Find where the given text appears and provide that cell's center as [x, y] coordinate. 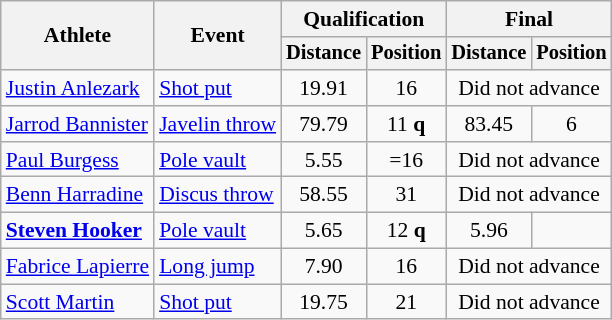
Event [218, 36]
21 [406, 302]
5.55 [324, 160]
Final [528, 19]
Jarrod Bannister [78, 124]
Scott Martin [78, 302]
11 q [406, 124]
Qualification [364, 19]
79.79 [324, 124]
83.45 [488, 124]
Paul Burgess [78, 160]
Fabrice Lapierre [78, 267]
5.65 [324, 231]
19.75 [324, 302]
Steven Hooker [78, 231]
Justin Anlezark [78, 88]
Long jump [218, 267]
12 q [406, 231]
58.55 [324, 195]
7.90 [324, 267]
=16 [406, 160]
Benn Harradine [78, 195]
31 [406, 195]
Javelin throw [218, 124]
Discus throw [218, 195]
6 [571, 124]
5.96 [488, 231]
Athlete [78, 36]
19.91 [324, 88]
